From the cell containing the given text, extract its center point as [x, y] coordinate. 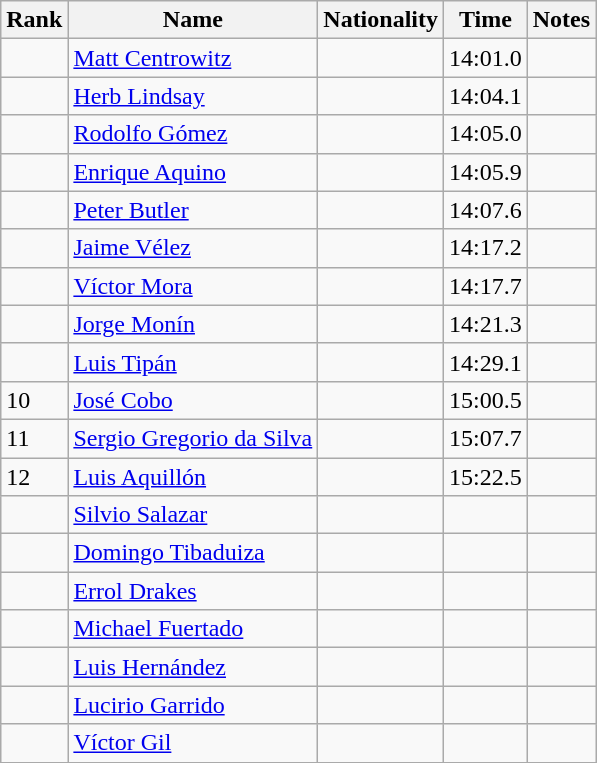
Matt Centrowitz [193, 58]
Luis Tipán [193, 362]
Peter Butler [193, 210]
Time [486, 20]
14:29.1 [486, 362]
14:05.9 [486, 172]
14:21.3 [486, 324]
14:01.0 [486, 58]
Rodolfo Gómez [193, 134]
Enrique Aquino [193, 172]
Rank [34, 20]
14:17.7 [486, 286]
15:22.5 [486, 477]
José Cobo [193, 400]
Víctor Mora [193, 286]
10 [34, 400]
15:00.5 [486, 400]
12 [34, 477]
15:07.7 [486, 438]
Name [193, 20]
Herb Lindsay [193, 96]
Sergio Gregorio da Silva [193, 438]
Víctor Gil [193, 743]
14:05.0 [486, 134]
Michael Fuertado [193, 629]
Luis Aquillón [193, 477]
14:07.6 [486, 210]
Nationality [381, 20]
Domingo Tibaduiza [193, 553]
14:04.1 [486, 96]
11 [34, 438]
14:17.2 [486, 248]
Jorge Monín [193, 324]
Lucirio Garrido [193, 705]
Notes [561, 20]
Errol Drakes [193, 591]
Silvio Salazar [193, 515]
Jaime Vélez [193, 248]
Luis Hernández [193, 667]
